Extract the [x, y] coordinate from the center of the cell holding the provided text.  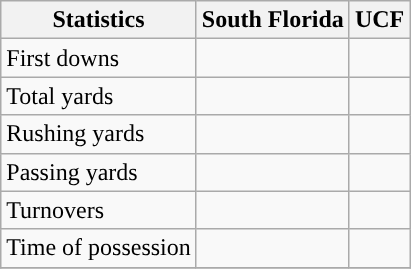
Statistics [99, 20]
Time of possession [99, 248]
Total yards [99, 96]
Turnovers [99, 210]
Rushing yards [99, 134]
Passing yards [99, 172]
UCF [379, 20]
First downs [99, 58]
South Florida [272, 20]
